Pinpoint the cell where the given text exists, returning its [x, y] midpoint coordinate. 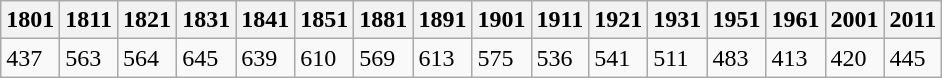
1921 [618, 20]
645 [206, 58]
1831 [206, 20]
1931 [678, 20]
1961 [796, 20]
1841 [266, 20]
1901 [502, 20]
639 [266, 58]
613 [442, 58]
445 [913, 58]
564 [148, 58]
413 [796, 58]
2001 [854, 20]
1811 [89, 20]
2011 [913, 20]
536 [560, 58]
1851 [324, 20]
437 [30, 58]
1881 [384, 20]
483 [736, 58]
1891 [442, 20]
563 [89, 58]
575 [502, 58]
1911 [560, 20]
1821 [148, 20]
1951 [736, 20]
1801 [30, 20]
420 [854, 58]
569 [384, 58]
511 [678, 58]
610 [324, 58]
541 [618, 58]
